Detect which cell encompasses the target text, then output its [x, y] center coordinate. 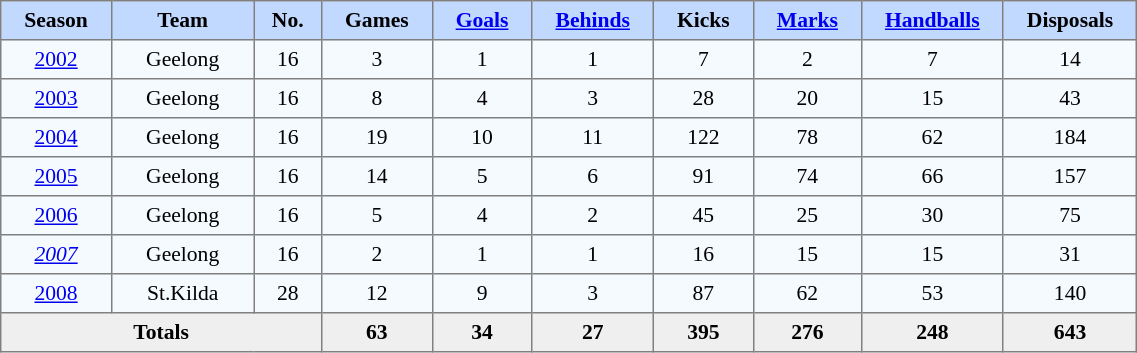
2007 [56, 254]
91 [703, 176]
140 [1070, 294]
Goals [482, 20]
8 [378, 98]
Games [378, 20]
53 [932, 294]
St.Kilda [182, 294]
184 [1070, 138]
No. [288, 20]
34 [482, 332]
43 [1070, 98]
25 [807, 216]
11 [592, 138]
63 [378, 332]
395 [703, 332]
122 [703, 138]
31 [1070, 254]
Season [56, 20]
Disposals [1070, 20]
276 [807, 332]
2006 [56, 216]
248 [932, 332]
2002 [56, 60]
45 [703, 216]
Marks [807, 20]
Kicks [703, 20]
Behinds [592, 20]
Handballs [932, 20]
87 [703, 294]
75 [1070, 216]
20 [807, 98]
2005 [56, 176]
157 [1070, 176]
12 [378, 294]
10 [482, 138]
74 [807, 176]
643 [1070, 332]
2008 [56, 294]
6 [592, 176]
19 [378, 138]
66 [932, 176]
27 [592, 332]
30 [932, 216]
9 [482, 294]
Totals [162, 332]
Team [182, 20]
2004 [56, 138]
78 [807, 138]
2003 [56, 98]
